Search for the cell housing the specified text and yield its (x, y) center coordinate. 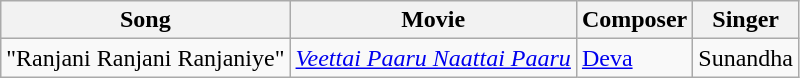
Singer (746, 20)
Movie (433, 20)
Deva (634, 58)
"Ranjani Ranjani Ranjaniye" (146, 58)
Composer (634, 20)
Sunandha (746, 58)
Veettai Paaru Naattai Paaru (433, 58)
Song (146, 20)
